Extract the (x, y) coordinate from the center of the cell holding the provided text.  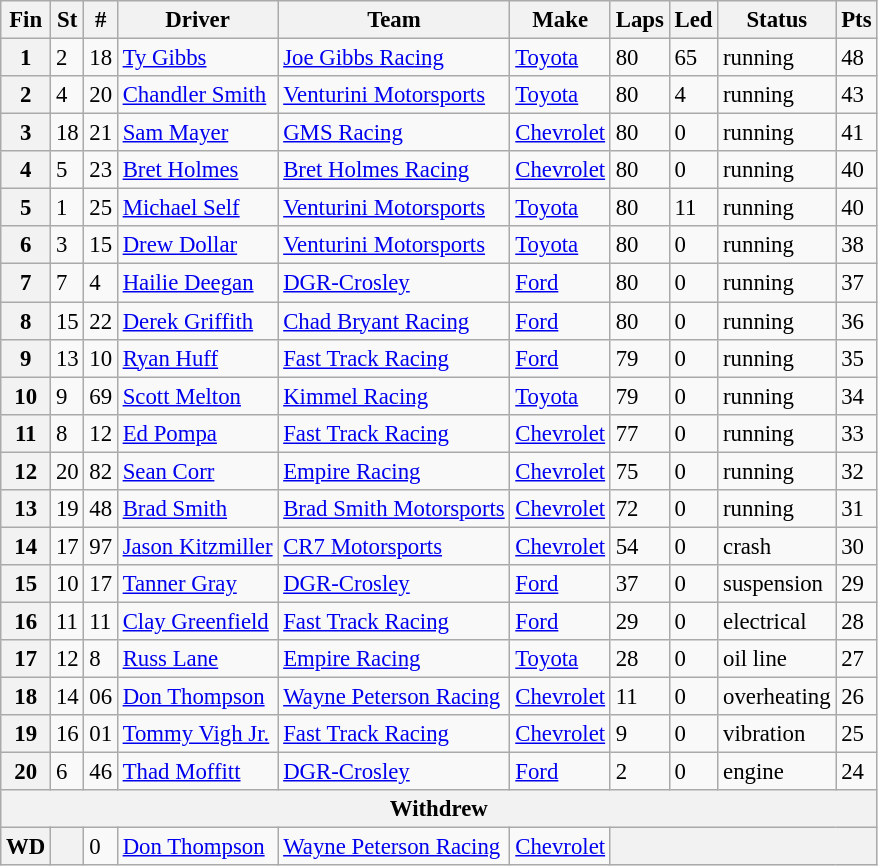
vibration (777, 734)
Status (777, 20)
Tommy Vigh Jr. (198, 734)
Jason Kitzmiller (198, 546)
Ryan Huff (198, 358)
33 (856, 433)
Driver (198, 20)
Ty Gibbs (198, 58)
Sam Mayer (198, 133)
38 (856, 245)
Derek Griffith (198, 321)
Team (394, 20)
77 (640, 433)
Drew Dollar (198, 245)
Thad Moffitt (198, 772)
suspension (777, 584)
Tanner Gray (198, 584)
21 (100, 133)
St (68, 20)
82 (100, 471)
97 (100, 546)
46 (100, 772)
34 (856, 396)
Clay Greenfield (198, 621)
oil line (777, 659)
electrical (777, 621)
65 (694, 58)
Scott Melton (198, 396)
# (100, 20)
engine (777, 772)
Hailie Deegan (198, 283)
WD (26, 847)
Laps (640, 20)
01 (100, 734)
Make (560, 20)
31 (856, 509)
Joe Gibbs Racing (394, 58)
Ed Pompa (198, 433)
Russ Lane (198, 659)
Michael Self (198, 208)
Fin (26, 20)
Chandler Smith (198, 95)
GMS Racing (394, 133)
23 (100, 170)
Led (694, 20)
54 (640, 546)
69 (100, 396)
26 (856, 697)
24 (856, 772)
Sean Corr (198, 471)
overheating (777, 697)
crash (777, 546)
22 (100, 321)
41 (856, 133)
Pts (856, 20)
36 (856, 321)
43 (856, 95)
CR7 Motorsports (394, 546)
27 (856, 659)
Bret Holmes (198, 170)
30 (856, 546)
Withdrew (439, 809)
Brad Smith Motorsports (394, 509)
35 (856, 358)
75 (640, 471)
Bret Holmes Racing (394, 170)
06 (100, 697)
Chad Bryant Racing (394, 321)
72 (640, 509)
32 (856, 471)
Brad Smith (198, 509)
Kimmel Racing (394, 396)
